Output the (X, Y) coordinate of the center of the cell containing the given text.  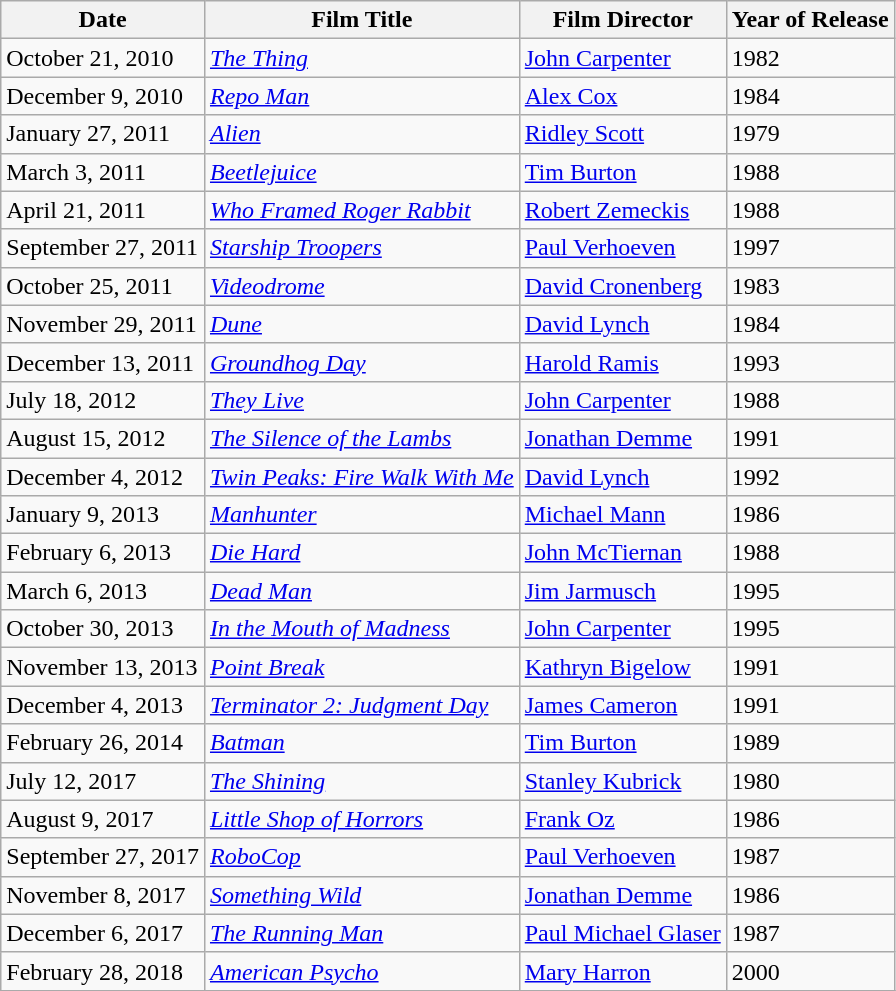
Paul Michael Glaser (622, 933)
1997 (810, 248)
In the Mouth of Madness (362, 629)
November 8, 2017 (103, 895)
Ridley Scott (622, 134)
December 9, 2010 (103, 96)
Batman (362, 743)
The Silence of the Lambs (362, 438)
Dead Man (362, 591)
They Live (362, 400)
Kathryn Bigelow (622, 667)
1982 (810, 58)
Something Wild (362, 895)
Repo Man (362, 96)
Videodrome (362, 286)
February 6, 2013 (103, 553)
July 18, 2012 (103, 400)
December 6, 2017 (103, 933)
Twin Peaks: Fire Walk With Me (362, 477)
September 27, 2011 (103, 248)
Dune (362, 324)
January 27, 2011 (103, 134)
Mary Harron (622, 971)
December 13, 2011 (103, 362)
1993 (810, 362)
1989 (810, 743)
1992 (810, 477)
Little Shop of Horrors (362, 819)
James Cameron (622, 705)
The Shining (362, 781)
Film Title (362, 20)
2000 (810, 971)
December 4, 2013 (103, 705)
February 26, 2014 (103, 743)
Stanley Kubrick (622, 781)
Michael Mann (622, 515)
November 29, 2011 (103, 324)
Groundhog Day (362, 362)
RoboCop (362, 857)
December 4, 2012 (103, 477)
Frank Oz (622, 819)
Alex Cox (622, 96)
American Psycho (362, 971)
Beetlejuice (362, 172)
1979 (810, 134)
July 12, 2017 (103, 781)
Year of Release (810, 20)
John McTiernan (622, 553)
David Cronenberg (622, 286)
October 30, 2013 (103, 629)
Alien (362, 134)
1980 (810, 781)
January 9, 2013 (103, 515)
November 13, 2013 (103, 667)
The Running Man (362, 933)
August 15, 2012 (103, 438)
Point Break (362, 667)
Harold Ramis (622, 362)
Starship Troopers (362, 248)
August 9, 2017 (103, 819)
October 21, 2010 (103, 58)
March 3, 2011 (103, 172)
Film Director (622, 20)
April 21, 2011 (103, 210)
Date (103, 20)
Manhunter (362, 515)
Who Framed Roger Rabbit (362, 210)
Jim Jarmusch (622, 591)
March 6, 2013 (103, 591)
February 28, 2018 (103, 971)
Robert Zemeckis (622, 210)
Die Hard (362, 553)
1983 (810, 286)
The Thing (362, 58)
September 27, 2017 (103, 857)
October 25, 2011 (103, 286)
Terminator 2: Judgment Day (362, 705)
